Detect which cell encompasses the target text, then output its (X, Y) center coordinate. 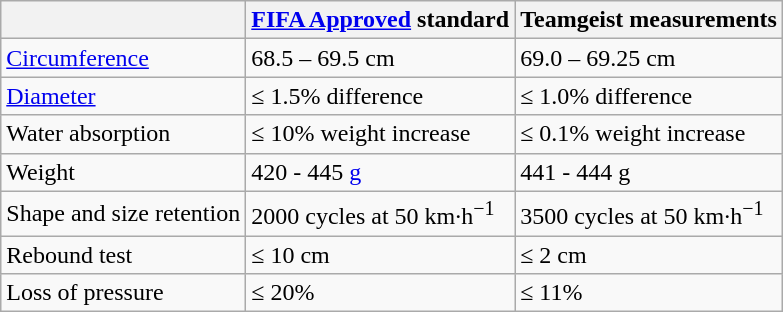
≤ 11% (649, 293)
Rebound test (124, 255)
Circumference (124, 58)
68.5 – 69.5 cm (380, 58)
≤ 10% weight increase (380, 134)
Shape and size retention (124, 214)
FIFA Approved standard (380, 20)
Diameter (124, 96)
≤ 1.0% difference (649, 96)
Water absorption (124, 134)
441 - 444 g (649, 172)
≤ 0.1% weight increase (649, 134)
Teamgeist measurements (649, 20)
2000 cycles at 50 km·h−1 (380, 214)
3500 cycles at 50 km·h−1 (649, 214)
Loss of pressure (124, 293)
69.0 – 69.25 cm (649, 58)
≤ 1.5% difference (380, 96)
420 - 445 g (380, 172)
≤ 20% (380, 293)
≤ 10 cm (380, 255)
Weight (124, 172)
≤ 2 cm (649, 255)
